Identify which cell holds the provided text, then report its (X, Y) central coordinate. 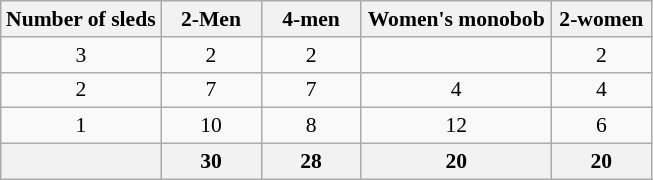
3 (81, 55)
Women's monobob (456, 19)
12 (456, 126)
6 (601, 126)
Number of sleds (81, 19)
30 (211, 162)
2-Men (211, 19)
8 (311, 126)
10 (211, 126)
1 (81, 126)
28 (311, 162)
2-women (601, 19)
4-men (311, 19)
